Search for the cell housing the specified text and yield its (X, Y) center coordinate. 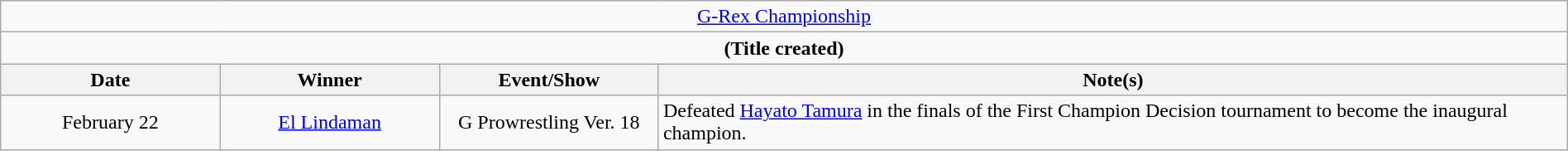
(Title created) (784, 48)
Defeated Hayato Tamura in the finals of the First Champion Decision tournament to become the inaugural champion. (1113, 123)
El Lindaman (329, 123)
G-Rex Championship (784, 17)
February 22 (111, 123)
Event/Show (549, 80)
Note(s) (1113, 80)
Winner (329, 80)
G Prowrestling Ver. 18 (549, 123)
Date (111, 80)
